Determine the [X, Y] coordinate at the center of the cell enclosing the given text.  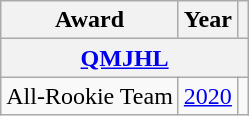
Year [208, 20]
All-Rookie Team [90, 96]
Award [90, 20]
QMJHL [125, 58]
2020 [208, 96]
